Detect which cell encompasses the target text, then output its [x, y] center coordinate. 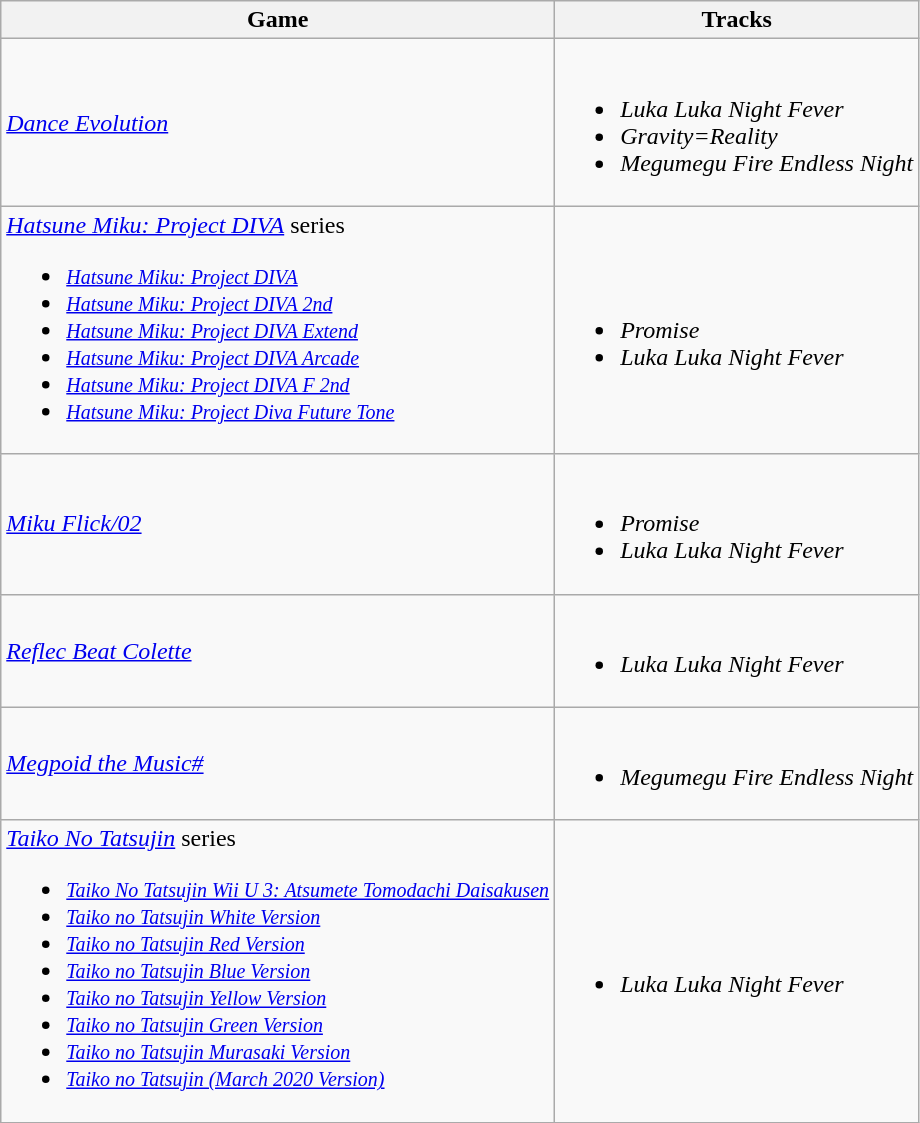
Dance Evolution [278, 122]
Reflec Beat Colette [278, 650]
Megpoid the Music# [278, 764]
Megumegu Fire Endless Night [737, 764]
Miku Flick/02 [278, 524]
Luka Luka Night FeverGravity=RealityMegumegu Fire Endless Night [737, 122]
Game [278, 20]
Tracks [737, 20]
